Capture the cell that displays the provided text and extract its (x, y) central coordinate. 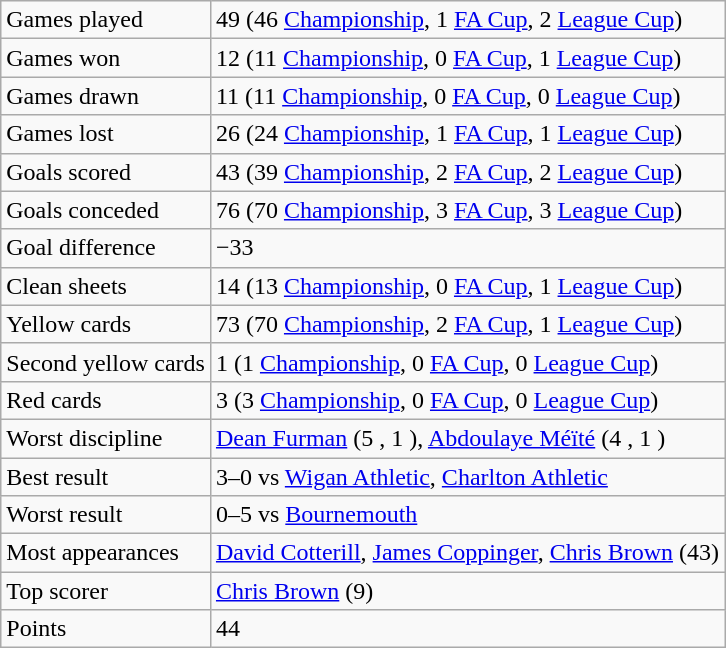
43 (39 Championship, 2 FA Cup, 2 League Cup) (467, 172)
Best result (106, 477)
73 (70 Championship, 2 FA Cup, 1 League Cup) (467, 324)
Goals conceded (106, 210)
Clean sheets (106, 286)
76 (70 Championship, 3 FA Cup, 3 League Cup) (467, 210)
3 (3 Championship, 0 FA Cup, 0 League Cup) (467, 400)
David Cotterill, James Coppinger, Chris Brown (43) (467, 553)
49 (46 Championship, 1 FA Cup, 2 League Cup) (467, 20)
Top scorer (106, 591)
Games lost (106, 134)
12 (11 Championship, 0 FA Cup, 1 League Cup) (467, 58)
44 (467, 629)
Worst result (106, 515)
Goal difference (106, 248)
−33 (467, 248)
Games won (106, 58)
Yellow cards (106, 324)
14 (13 Championship, 0 FA Cup, 1 League Cup) (467, 286)
Dean Furman (5 , 1 ), Abdoulaye Méïté (4 , 1 ) (467, 438)
Red cards (106, 400)
Chris Brown (9) (467, 591)
26 (24 Championship, 1 FA Cup, 1 League Cup) (467, 134)
Games played (106, 20)
Games drawn (106, 96)
1 (1 Championship, 0 FA Cup, 0 League Cup) (467, 362)
0–5 vs Bournemouth (467, 515)
Goals scored (106, 172)
Points (106, 629)
Worst discipline (106, 438)
Second yellow cards (106, 362)
Most appearances (106, 553)
11 (11 Championship, 0 FA Cup, 0 League Cup) (467, 96)
3–0 vs Wigan Athletic, Charlton Athletic (467, 477)
